Return the (X, Y) coordinate for the center point of the cell that contains the specified text.  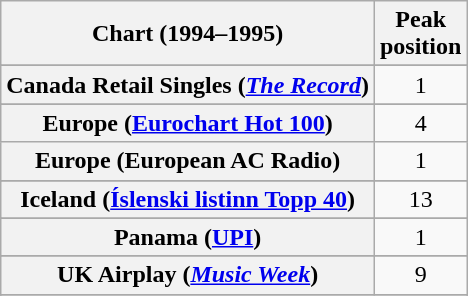
Panama (UPI) (188, 237)
Peakposition (420, 34)
Iceland (Íslenski listinn Topp 40) (188, 199)
13 (420, 199)
Europe (Eurochart Hot 100) (188, 123)
UK Airplay (Music Week) (188, 275)
Europe (European AC Radio) (188, 161)
Chart (1994–1995) (188, 34)
9 (420, 275)
Canada Retail Singles (The Record) (188, 85)
4 (420, 123)
